For the text-containing cell, return its midpoint in [X, Y] coordinate format. 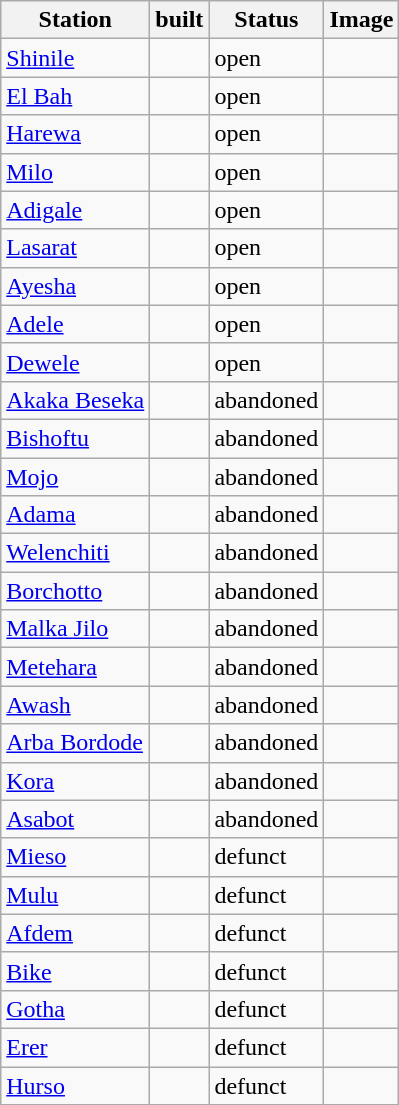
Status [266, 20]
Asabot [76, 819]
Hurso [76, 1085]
Awash [76, 705]
Adama [76, 515]
Milo [76, 172]
Bishoftu [76, 438]
Erer [76, 1047]
Dewele [76, 362]
Shinile [76, 58]
Bike [76, 971]
Ayesha [76, 286]
Mieso [76, 857]
Adigale [76, 210]
Harewa [76, 134]
Malka Jilo [76, 629]
Mojo [76, 477]
Gotha [76, 1009]
Image [362, 20]
Adele [76, 324]
Afdem [76, 933]
Akaka Beseka [76, 400]
Metehara [76, 667]
built [180, 20]
Welenchiti [76, 553]
Kora [76, 781]
Mulu [76, 895]
Lasarat [76, 248]
Station [76, 20]
El Bah [76, 96]
Arba Bordode [76, 743]
Borchotto [76, 591]
